Provide the [x, y] coordinate of the cell's center where the given text is located.  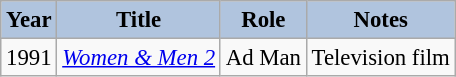
Women & Men 2 [139, 58]
1991 [29, 58]
Year [29, 20]
Role [263, 20]
Television film [380, 58]
Notes [380, 20]
Title [139, 20]
Ad Man [263, 58]
